Return (X, Y) of the center of cell containing provided text 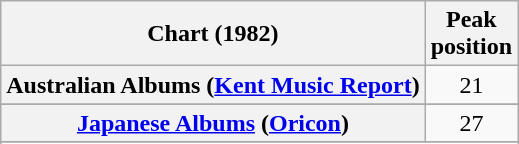
Chart (1982) (213, 34)
21 (471, 85)
Peakposition (471, 34)
Japanese Albums (Oricon) (213, 123)
27 (471, 123)
Australian Albums (Kent Music Report) (213, 85)
